Return [X, Y] of the center of cell containing provided text 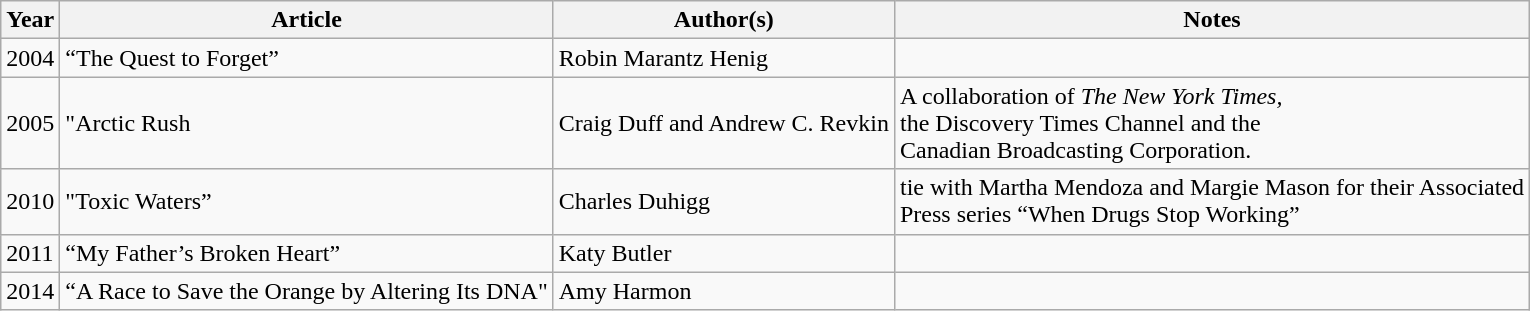
A collaboration of The New York Times,the Discovery Times Channel and theCanadian Broadcasting Corporation. [1212, 123]
Notes [1212, 20]
Charles Duhigg [724, 202]
“A Race to Save the Orange by Altering Its DNA" [306, 291]
Katy Butler [724, 253]
2004 [30, 58]
2011 [30, 253]
Robin Marantz Henig [724, 58]
tie with Martha Mendoza and Margie Mason for their AssociatedPress series “When Drugs Stop Working” [1212, 202]
Year [30, 20]
"Arctic Rush [306, 123]
Craig Duff and Andrew C. Revkin [724, 123]
Author(s) [724, 20]
2005 [30, 123]
“My Father’s Broken Heart” [306, 253]
2014 [30, 291]
Article [306, 20]
"Toxic Waters” [306, 202]
2010 [30, 202]
“The Quest to Forget” [306, 58]
Amy Harmon [724, 291]
